Extract the [x, y] coordinate from the center of the cell holding the provided text.  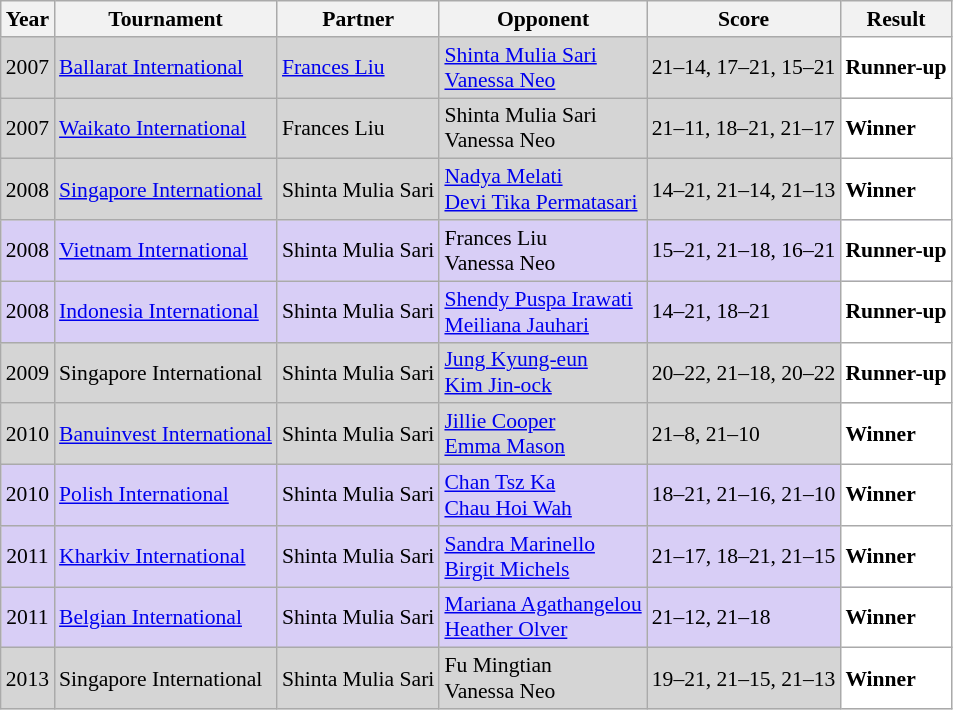
Fu Mingtian Vanessa Neo [542, 678]
Sandra Marinello Birgit Michels [542, 556]
21–12, 21–18 [744, 618]
Banuinvest International [166, 434]
Opponent [542, 19]
Polish International [166, 496]
14–21, 21–14, 21–13 [744, 190]
18–21, 21–16, 21–10 [744, 496]
Result [896, 19]
Tournament [166, 19]
Indonesia International [166, 312]
2009 [28, 372]
20–22, 21–18, 20–22 [744, 372]
21–14, 17–21, 15–21 [744, 68]
21–17, 18–21, 21–15 [744, 556]
14–21, 18–21 [744, 312]
21–11, 18–21, 21–17 [744, 128]
Year [28, 19]
Ballarat International [166, 68]
Vietnam International [166, 250]
15–21, 21–18, 16–21 [744, 250]
Chan Tsz Ka Chau Hoi Wah [542, 496]
Frances Liu Vanessa Neo [542, 250]
Nadya Melati Devi Tika Permatasari [542, 190]
Jillie Cooper Emma Mason [542, 434]
Shendy Puspa Irawati Meiliana Jauhari [542, 312]
Score [744, 19]
Belgian International [166, 618]
2013 [28, 678]
Jung Kyung-eun Kim Jin-ock [542, 372]
Partner [358, 19]
19–21, 21–15, 21–13 [744, 678]
Kharkiv International [166, 556]
21–8, 21–10 [744, 434]
Waikato International [166, 128]
Mariana Agathangelou Heather Olver [542, 618]
